From the cell containing the given text, extract its center point as [x, y] coordinate. 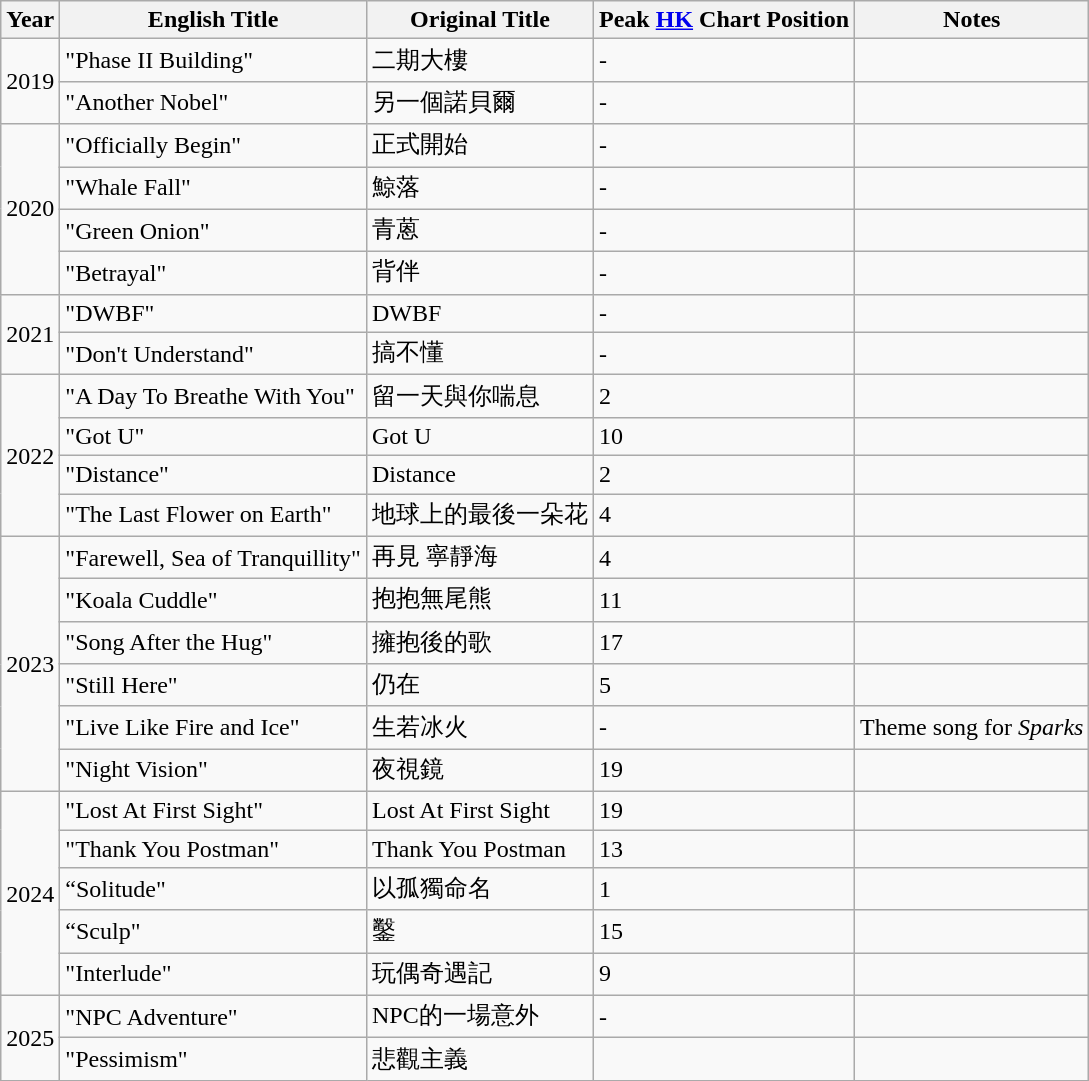
再見 寧靜海 [480, 558]
2020 [30, 209]
1 [724, 890]
"Farewell, Sea of Tranquillity" [214, 558]
DWBF [480, 313]
"A Day To Breathe With You" [214, 396]
2023 [30, 664]
"Got U" [214, 436]
17 [724, 642]
正式開始 [480, 146]
留一天與你喘息 [480, 396]
"Thank You Postman" [214, 849]
Theme song for Sparks [972, 728]
"Interlude" [214, 974]
2019 [30, 82]
English Title [214, 20]
“Sculp" [214, 932]
2022 [30, 456]
Notes [972, 20]
"The Last Flower on Earth" [214, 516]
10 [724, 436]
Got U [480, 436]
"NPC Adventure" [214, 1016]
"Still Here" [214, 686]
鯨落 [480, 188]
Thank You Postman [480, 849]
另一個諾貝爾 [480, 102]
13 [724, 849]
2021 [30, 334]
"Green Onion" [214, 230]
鑿 [480, 932]
"Distance" [214, 474]
"Phase II Building" [214, 60]
"Whale Fall" [214, 188]
"Night Vision" [214, 770]
仍在 [480, 686]
背伴 [480, 274]
地球上的最後一朵花 [480, 516]
擁抱後的歌 [480, 642]
Lost At First Sight [480, 810]
15 [724, 932]
Distance [480, 474]
抱抱無尾熊 [480, 600]
"Lost At First Sight" [214, 810]
悲觀主義 [480, 1060]
“Solitude" [214, 890]
11 [724, 600]
夜視鏡 [480, 770]
"Don't Understand" [214, 354]
玩偶奇遇記 [480, 974]
青蒽 [480, 230]
二期大樓 [480, 60]
9 [724, 974]
2025 [30, 1038]
生若冰火 [480, 728]
"Betrayal" [214, 274]
NPC的一場意外 [480, 1016]
"DWBF" [214, 313]
Year [30, 20]
"Song After the Hug" [214, 642]
以孤獨命名 [480, 890]
2024 [30, 893]
搞不懂 [480, 354]
Peak HK Chart Position [724, 20]
"Another Nobel" [214, 102]
"Officially Begin" [214, 146]
Original Title [480, 20]
"Pessimism" [214, 1060]
"Live Like Fire and Ice" [214, 728]
5 [724, 686]
"Koala Cuddle" [214, 600]
